For the text-containing cell, return its midpoint in (X, Y) coordinate format. 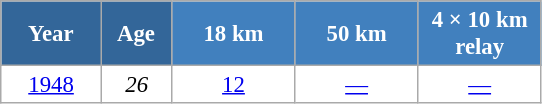
12 (234, 85)
4 × 10 km relay (480, 34)
18 km (234, 34)
1948 (52, 85)
Year (52, 34)
Age (136, 34)
50 km (356, 34)
26 (136, 85)
